Scan for the cell matching the given text and deliver its (X, Y) coordinate at center. 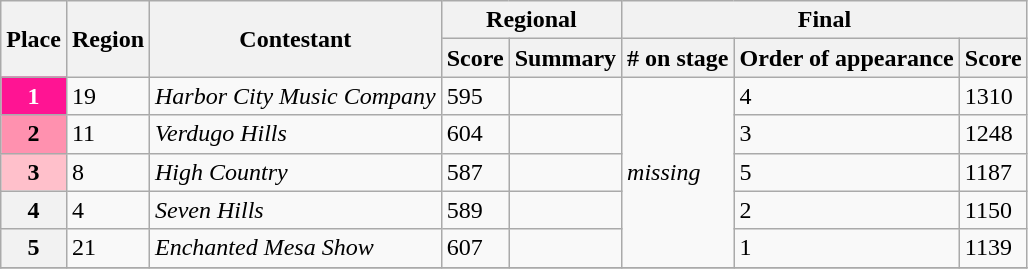
Order of appearance (846, 58)
Contestant (296, 39)
21 (108, 248)
Final (825, 20)
8 (108, 172)
11 (108, 134)
Enchanted Mesa Show (296, 248)
Verdugo Hills (296, 134)
1139 (993, 248)
High Country (296, 172)
1150 (993, 210)
1248 (993, 134)
607 (475, 248)
Place (34, 39)
Regional (531, 20)
604 (475, 134)
Summary (565, 58)
Harbor City Music Company (296, 96)
1187 (993, 172)
589 (475, 210)
Seven Hills (296, 210)
587 (475, 172)
Region (108, 39)
1310 (993, 96)
595 (475, 96)
# on stage (678, 58)
19 (108, 96)
missing (678, 172)
